Scan for the cell matching the given text and deliver its [X, Y] coordinate at center. 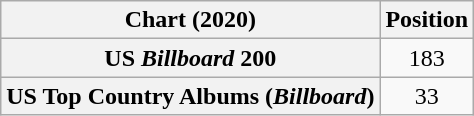
183 [427, 58]
US Top Country Albums (Billboard) [190, 96]
US Billboard 200 [190, 58]
Chart (2020) [190, 20]
33 [427, 96]
Position [427, 20]
